Find where the given text appears and provide that cell's center as (x, y) coordinate. 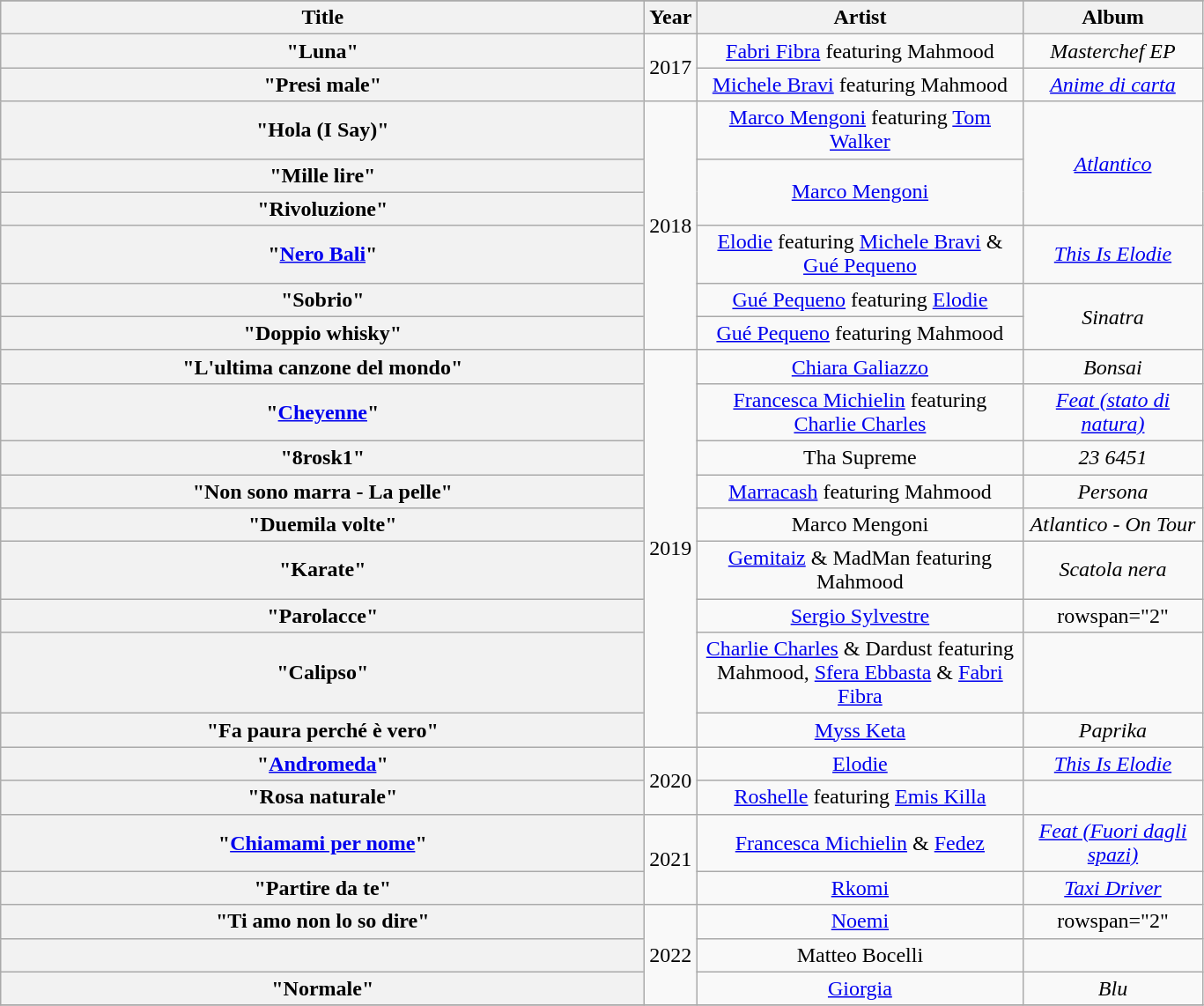
"Doppio whisky" (322, 333)
Title (322, 18)
"Andromeda" (322, 764)
"8rosk1" (322, 457)
Rkomi (860, 888)
2021 (671, 860)
"Cheyenne" (322, 412)
Elodie (860, 764)
"Karate" (322, 571)
"Presi male" (322, 85)
"Fa paura perché è vero" (322, 730)
2020 (671, 780)
Sinatra (1113, 316)
Blu (1113, 988)
Scatola nera (1113, 571)
"Normale" (322, 988)
Tha Supreme (860, 457)
Album (1113, 18)
Fabri Fibra featuring Mahmood (860, 51)
"L'ultima canzone del mondo" (322, 366)
"Ti amo non lo so dire" (322, 921)
Taxi Driver (1113, 888)
Marracash featuring Mahmood (860, 491)
23 6451 (1113, 457)
"Rivoluzione" (322, 209)
"Mille lire" (322, 175)
Chiara Galiazzo (860, 366)
Giorgia (860, 988)
Year (671, 18)
Gemitaiz & MadMan featuring Mahmood (860, 571)
2022 (671, 955)
"Chiamami per nome" (322, 842)
"Hola (I Say)" (322, 130)
Michele Bravi featuring Mahmood (860, 85)
"Sobrio" (322, 300)
Atlantico (1113, 164)
2017 (671, 68)
Matteo Bocelli (860, 955)
Gué Pequeno featuring Elodie (860, 300)
Masterchef EP (1113, 51)
Marco Mengoni featuring Tom Walker (860, 130)
Sergio Sylvestre (860, 616)
Feat (Fuori dagli spazi) (1113, 842)
"Rosa naturale" (322, 797)
Myss Keta (860, 730)
Elodie featuring Michele Bravi & Gué Pequeno (860, 254)
"Luna" (322, 51)
Roshelle featuring Emis Killa (860, 797)
"Non sono marra - La pelle" (322, 491)
"Nero Bali" (322, 254)
"Partire da te" (322, 888)
Francesca Michielin & Fedez (860, 842)
Charlie Charles & Dardust featuring Mahmood, Sfera Ebbasta & Fabri Fibra (860, 673)
Persona (1113, 491)
Francesca Michielin featuring Charlie Charles (860, 412)
Atlantico - On Tour (1113, 525)
"Parolacce" (322, 616)
2019 (671, 548)
Noemi (860, 921)
"Duemila volte" (322, 525)
Anime di carta (1113, 85)
"Calipso" (322, 673)
Paprika (1113, 730)
Gué Pequeno featuring Mahmood (860, 333)
2018 (671, 226)
Feat (stato di natura) (1113, 412)
Artist (860, 18)
Bonsai (1113, 366)
